Pinpoint the cell where the given text exists, returning its (x, y) midpoint coordinate. 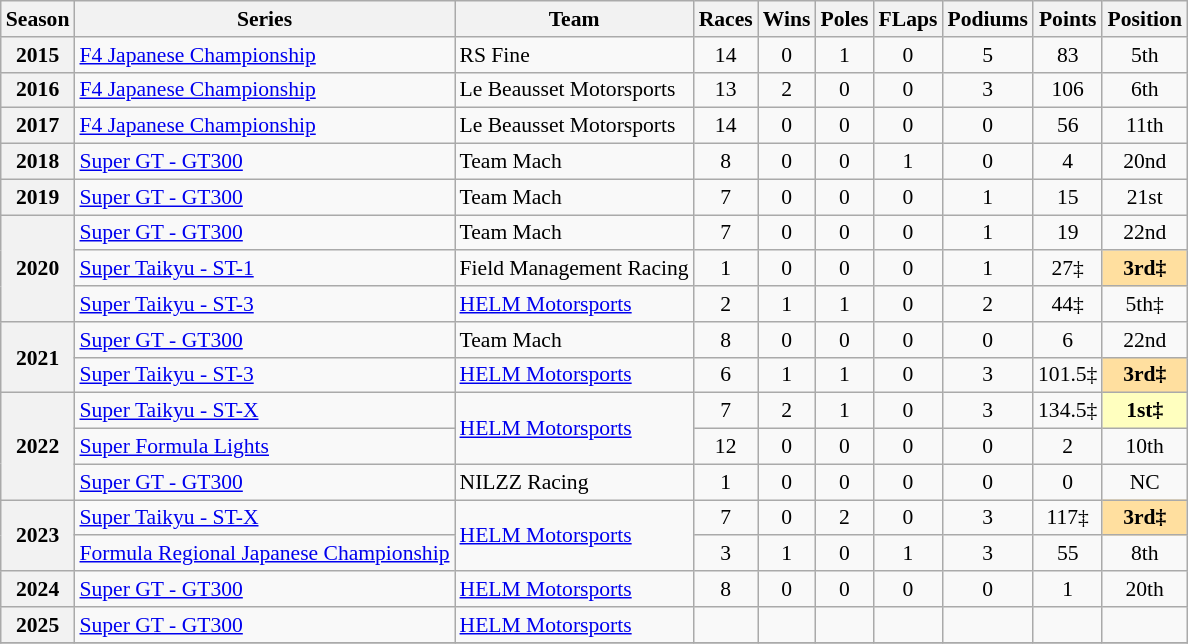
2022 (38, 446)
Races (726, 19)
56 (1068, 126)
11th (1144, 126)
Super Taikyu - ST-1 (264, 269)
Wins (787, 19)
5 (988, 55)
8th (1144, 554)
2018 (38, 162)
Formula Regional Japanese Championship (264, 554)
6th (1144, 90)
NILZZ Racing (574, 482)
117‡ (1068, 518)
2024 (38, 589)
106 (1068, 90)
2021 (38, 358)
Field Management Racing (574, 269)
13 (726, 90)
5th‡ (1144, 304)
Poles (844, 19)
134.5‡ (1068, 411)
Position (1144, 19)
RS Fine (574, 55)
12 (726, 447)
Points (1068, 19)
5th (1144, 55)
Series (264, 19)
44‡ (1068, 304)
15 (1068, 197)
20nd (1144, 162)
2017 (38, 126)
Super Formula Lights (264, 447)
20th (1144, 589)
Team (574, 19)
2019 (38, 197)
4 (1068, 162)
2016 (38, 90)
2023 (38, 536)
1st‡ (1144, 411)
55 (1068, 554)
19 (1068, 233)
2015 (38, 55)
FLaps (908, 19)
101.5‡ (1068, 375)
83 (1068, 55)
Podiums (988, 19)
21st (1144, 197)
10th (1144, 447)
2025 (38, 625)
27‡ (1068, 269)
2020 (38, 268)
Season (38, 19)
NC (1144, 482)
